Find where the given text appears and provide that cell's center as (x, y) coordinate. 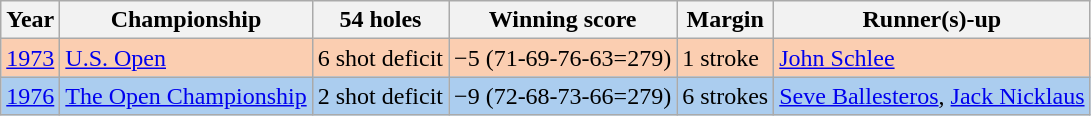
1976 (30, 96)
John Schlee (932, 58)
−5 (71-69-76-63=279) (563, 58)
Margin (726, 20)
6 shot deficit (380, 58)
Year (30, 20)
Seve Ballesteros, Jack Nicklaus (932, 96)
Winning score (563, 20)
−9 (72-68-73-66=279) (563, 96)
Runner(s)-up (932, 20)
2 shot deficit (380, 96)
U.S. Open (186, 58)
6 strokes (726, 96)
The Open Championship (186, 96)
1 stroke (726, 58)
54 holes (380, 20)
1973 (30, 58)
Championship (186, 20)
